Find where the given text appears and provide that cell's center as (X, Y) coordinate. 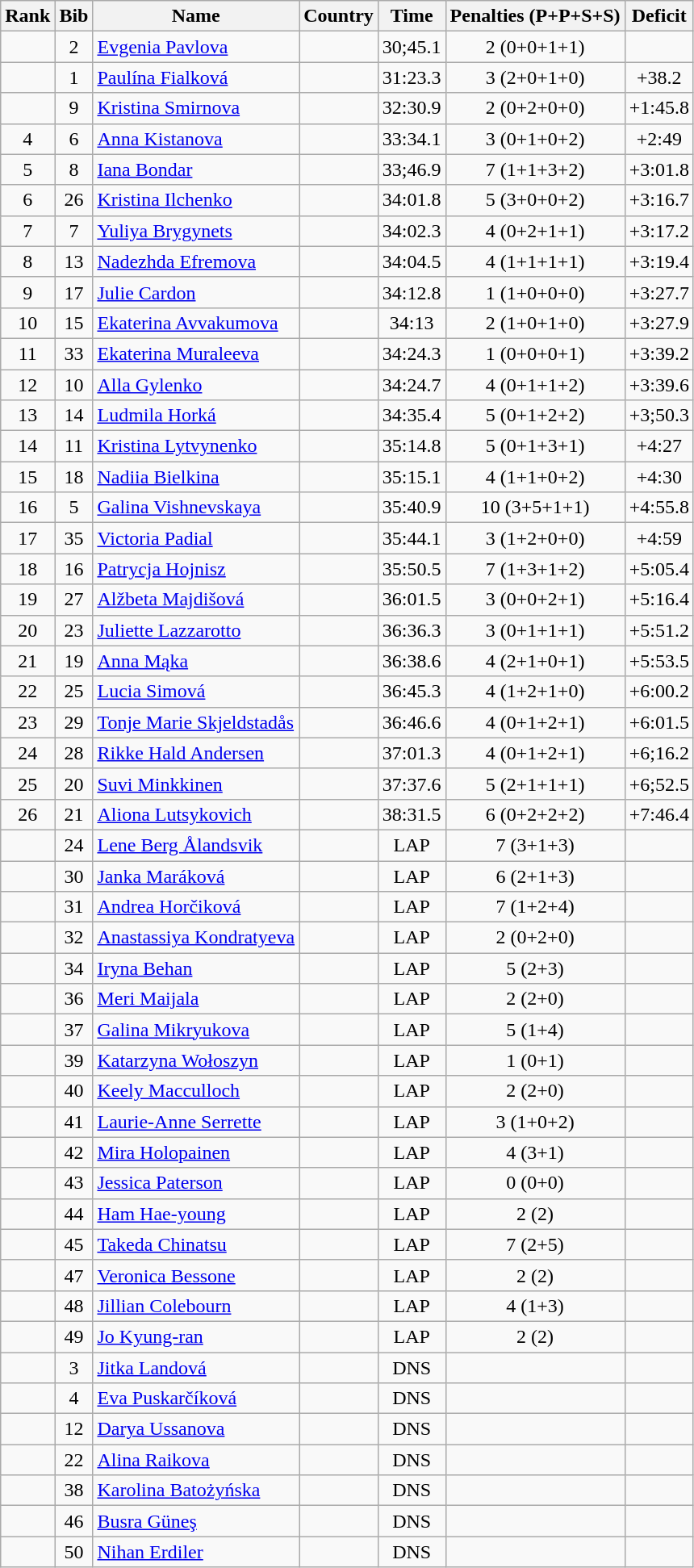
47 (74, 1275)
Paulína Fialková (196, 77)
2 (0+2+0) (535, 938)
Deficit (658, 16)
+4:59 (658, 538)
2 (0+0+1+1) (535, 47)
+3:27.9 (658, 323)
40 (74, 1091)
4 (1+1+0+2) (535, 477)
Tonje Marie Skjeldstadås (196, 722)
Patrycja Hojnisz (196, 569)
Karolina Batożyńska (196, 1491)
Iana Bondar (196, 169)
35 (74, 538)
32:30.9 (412, 108)
36 (74, 999)
Jillian Colebourn (196, 1306)
+5:51.2 (658, 630)
Keely Macculloch (196, 1091)
34:04.5 (412, 261)
+3;50.3 (658, 416)
35:44.1 (412, 538)
Aliona Lutsykovich (196, 814)
39 (74, 1060)
Andrea Horčiková (196, 907)
3 (0+1+0+2) (535, 139)
38 (74, 1491)
29 (74, 722)
35:15.1 (412, 477)
Rank (27, 16)
5 (0+1+2+2) (535, 416)
7 (1+3+1+2) (535, 569)
4 (1+1+1+1) (535, 261)
4 (0+2+1+1) (535, 231)
+6:01.5 (658, 722)
3 (2+0+1+0) (535, 77)
+7:46.4 (658, 814)
Ham Hae-young (196, 1214)
Eva Puskarčíková (196, 1399)
Anastassiya Kondratyeva (196, 938)
45 (74, 1244)
Galina Mikryukova (196, 1030)
50 (74, 1552)
49 (74, 1336)
Lucia Simová (196, 692)
Darya Ussanova (196, 1429)
Janka Maráková (196, 876)
Lene Berg Ålandsvik (196, 845)
7 (3+1+3) (535, 845)
Rikke Hald Andersen (196, 753)
Ludmila Horká (196, 416)
5 (1+4) (535, 1030)
28 (74, 753)
5 (3+0+0+2) (535, 200)
+4:55.8 (658, 508)
33 (74, 353)
Penalties (P+P+S+S) (535, 16)
Julie Cardon (196, 292)
30;45.1 (412, 47)
1 (74, 77)
Laurie-Anne Serrette (196, 1122)
5 (2+3) (535, 968)
+5:16.4 (658, 600)
30 (74, 876)
10 (3+5+1+1) (535, 508)
31 (74, 907)
33;46.9 (412, 169)
32 (74, 938)
+4:27 (658, 446)
4 (1+3) (535, 1306)
36:36.3 (412, 630)
4 (0+1+1+2) (535, 385)
2 (74, 47)
6 (2+1+3) (535, 876)
7 (1+2+4) (535, 907)
4 (3+1) (535, 1152)
Yuliya Brygynets (196, 231)
37:37.6 (412, 784)
3 (0+1+1+1) (535, 630)
34:24.3 (412, 353)
Jo Kyung-ran (196, 1336)
36:46.6 (412, 722)
+3:16.7 (658, 200)
2 (0+2+0+0) (535, 108)
+6;52.5 (658, 784)
+1:45.8 (658, 108)
Kristina Ilchenko (196, 200)
33:34.1 (412, 139)
3 (1+0+2) (535, 1122)
35:50.5 (412, 569)
Jitka Landová (196, 1368)
2 (1+0+1+0) (535, 323)
1 (1+0+0+0) (535, 292)
Ekaterina Avvakumova (196, 323)
+3:17.2 (658, 231)
Nadezhda Efremova (196, 261)
Kristina Smirnova (196, 108)
Time (412, 16)
35:40.9 (412, 508)
41 (74, 1122)
0 (0+0) (535, 1183)
+38.2 (658, 77)
35:14.8 (412, 446)
Bib (74, 16)
Country (339, 16)
Veronica Bessone (196, 1275)
+3:39.6 (658, 385)
Takeda Chinatsu (196, 1244)
+4:30 (658, 477)
3 (0+0+2+1) (535, 600)
34:02.3 (412, 231)
Name (196, 16)
+3:01.8 (658, 169)
Ekaterina Muraleeva (196, 353)
Nadiia Bielkina (196, 477)
Busra Güneş (196, 1521)
Jessica Paterson (196, 1183)
Galina Vishnevskaya (196, 508)
+3:39.2 (658, 353)
Alžbeta Majdišová (196, 600)
Iryna Behan (196, 968)
7 (1+1+3+2) (535, 169)
34 (74, 968)
27 (74, 600)
31:23.3 (412, 77)
+6;16.2 (658, 753)
+6:00.2 (658, 692)
34:13 (412, 323)
34:12.8 (412, 292)
Kristina Lytvynenko (196, 446)
7 (2+5) (535, 1244)
4 (1+2+1+0) (535, 692)
+3:19.4 (658, 261)
+2:49 (658, 139)
43 (74, 1183)
36:38.6 (412, 661)
+3:27.7 (658, 292)
Nihan Erdiler (196, 1552)
37 (74, 1030)
5 (2+1+1+1) (535, 784)
Meri Maijala (196, 999)
42 (74, 1152)
3 (1+2+0+0) (535, 538)
36:45.3 (412, 692)
46 (74, 1521)
Alina Raikova (196, 1460)
37:01.3 (412, 753)
38:31.5 (412, 814)
+5:53.5 (658, 661)
Juliette Lazzarotto (196, 630)
+5:05.4 (658, 569)
Victoria Padial (196, 538)
Evgenia Pavlova (196, 47)
1 (0+0+0+1) (535, 353)
Katarzyna Wołoszyn (196, 1060)
34:35.4 (412, 416)
1 (0+1) (535, 1060)
34:01.8 (412, 200)
5 (0+1+3+1) (535, 446)
Mira Holopainen (196, 1152)
6 (0+2+2+2) (535, 814)
36:01.5 (412, 600)
4 (2+1+0+1) (535, 661)
Alla Gylenko (196, 385)
34:24.7 (412, 385)
Anna Mąka (196, 661)
44 (74, 1214)
3 (74, 1368)
Suvi Minkkinen (196, 784)
Anna Kistanova (196, 139)
48 (74, 1306)
